Determine the [x, y] coordinate at the center of the cell enclosing the given text.  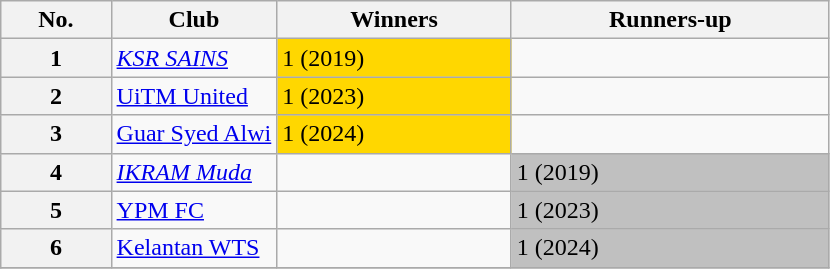
No. [56, 20]
3 [56, 134]
Kelantan WTS [194, 248]
1 [56, 58]
Winners [394, 20]
UiTM United [194, 96]
4 [56, 172]
Guar Syed Alwi [194, 134]
Runners-up [670, 20]
YPM FC [194, 210]
IKRAM Muda [194, 172]
KSR SAINS [194, 58]
2 [56, 96]
6 [56, 248]
5 [56, 210]
Club [194, 20]
